Capture the cell that displays the provided text and extract its (x, y) central coordinate. 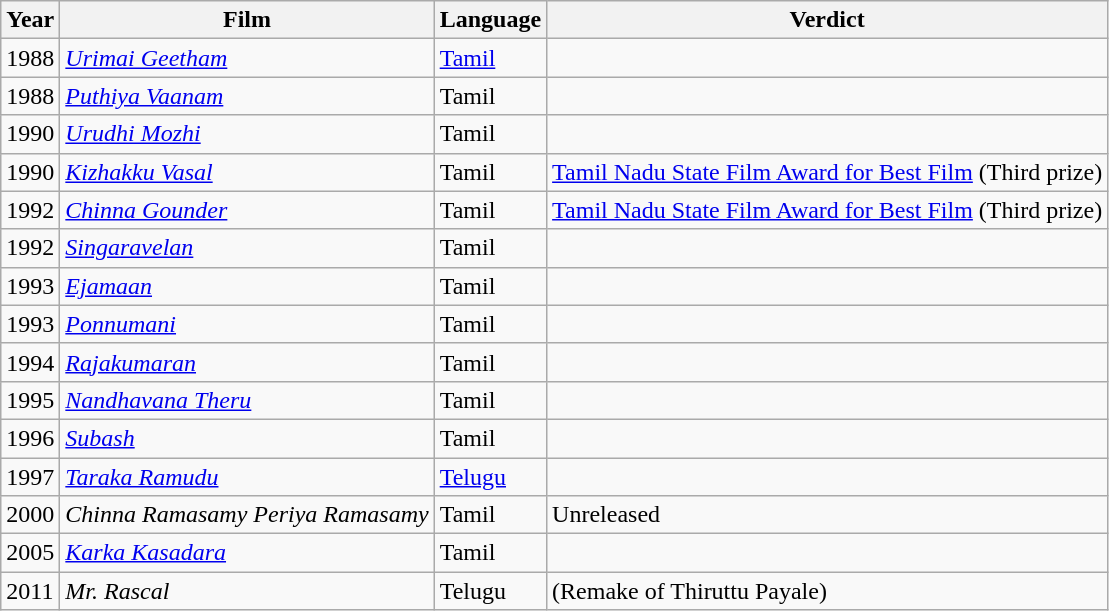
Year (30, 20)
1996 (30, 438)
Verdict (828, 20)
Taraka Ramudu (247, 477)
Unreleased (828, 515)
Puthiya Vaanam (247, 96)
Subash (247, 438)
(Remake of Thiruttu Payale) (828, 591)
Karka Kasadara (247, 553)
2011 (30, 591)
Mr. Rascal (247, 591)
Urimai Geetham (247, 58)
Ejamaan (247, 286)
1994 (30, 362)
Ponnumani (247, 324)
1995 (30, 400)
Rajakumaran (247, 362)
Chinna Ramasamy Periya Ramasamy (247, 515)
Film (247, 20)
1997 (30, 477)
Kizhakku Vasal (247, 172)
Urudhi Mozhi (247, 134)
Singaravelan (247, 248)
2000 (30, 515)
Nandhavana Theru (247, 400)
Chinna Gounder (247, 210)
Language (490, 20)
2005 (30, 553)
